Scan for the cell matching the given text and deliver its [X, Y] coordinate at center. 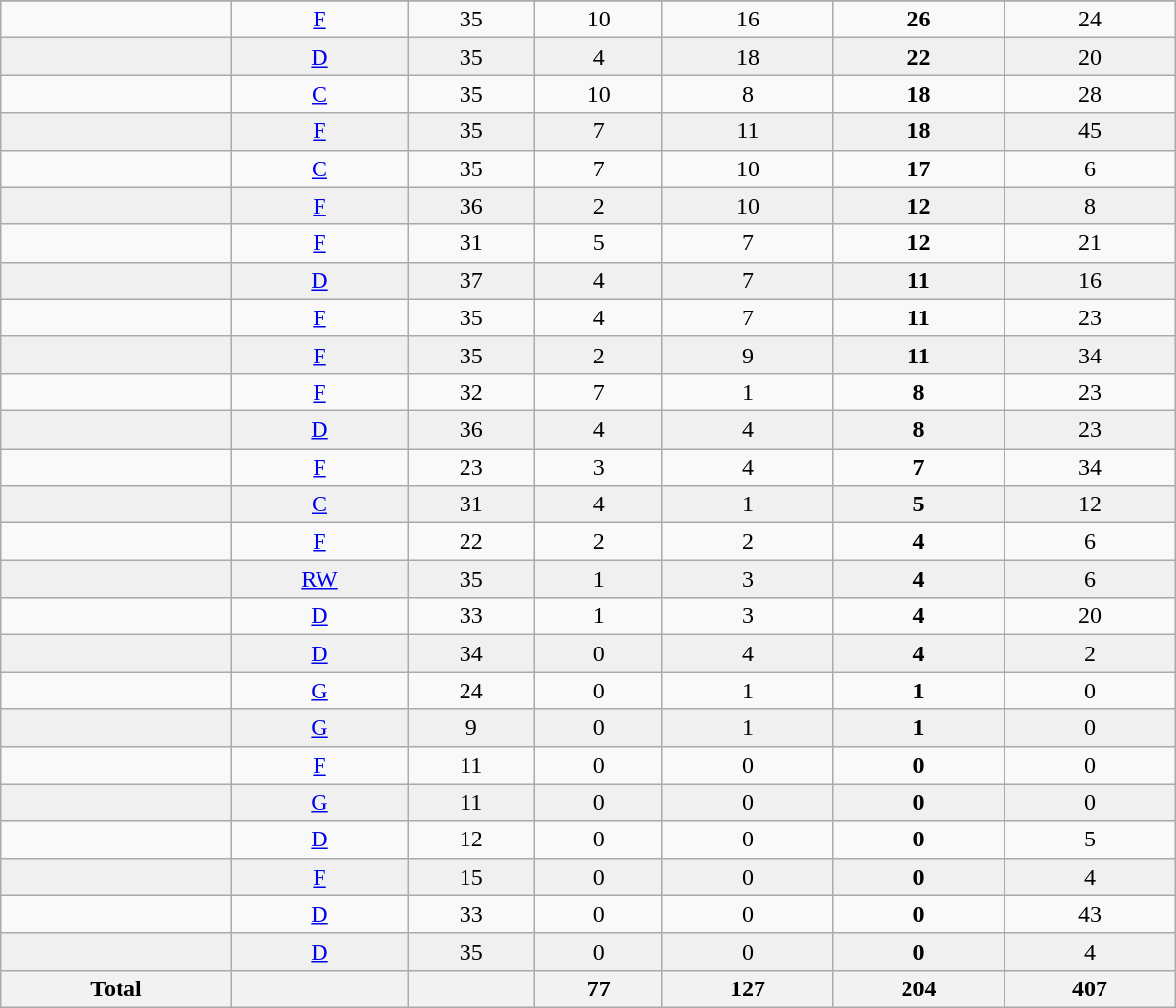
204 [918, 988]
26 [918, 20]
127 [748, 988]
407 [1090, 988]
45 [1090, 131]
15 [471, 877]
28 [1090, 94]
77 [599, 988]
32 [471, 392]
17 [918, 168]
37 [471, 280]
43 [1090, 914]
RW [319, 579]
Total [117, 988]
21 [1090, 243]
